Provide the [X, Y] coordinate of the cell's center where the given text is located.  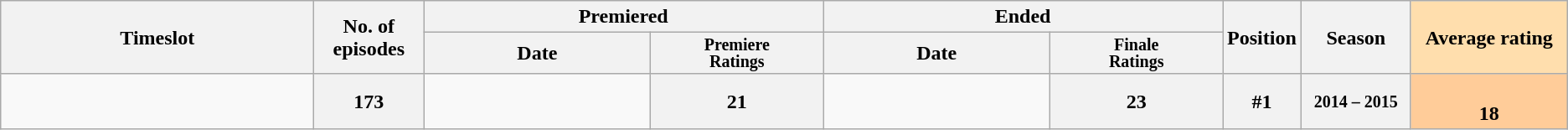
21 [737, 101]
Average rating [1489, 38]
2014 – 2015 [1355, 101]
Position [1262, 38]
173 [369, 101]
No. of episodes [369, 38]
Season [1355, 38]
PremiereRatings [737, 54]
FinaleRatings [1137, 54]
18 [1489, 101]
#1 [1262, 101]
23 [1137, 101]
Premiered [623, 17]
Timeslot [157, 38]
Ended [1024, 17]
